Capture the cell that displays the provided text and extract its [X, Y] central coordinate. 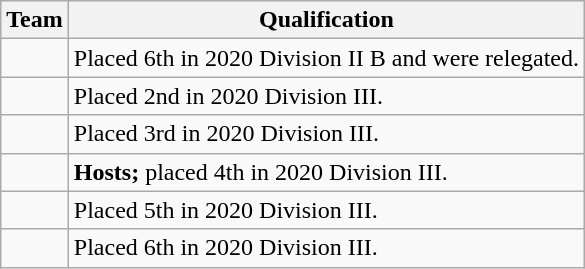
Hosts; placed 4th in 2020 Division III. [326, 172]
Placed 6th in 2020 Division II B and were relegated. [326, 58]
Placed 5th in 2020 Division III. [326, 210]
Placed 2nd in 2020 Division III. [326, 96]
Qualification [326, 20]
Placed 6th in 2020 Division III. [326, 248]
Placed 3rd in 2020 Division III. [326, 134]
Team [35, 20]
